Find where the given text appears and provide that cell's center as [x, y] coordinate. 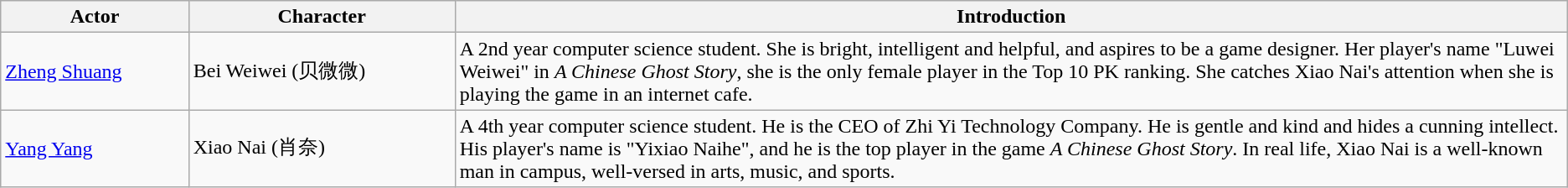
Zheng Shuang [95, 71]
Bei Weiwei (贝微微) [322, 71]
Yang Yang [95, 149]
Actor [95, 17]
Xiao Nai (肖奈) [322, 149]
Character [322, 17]
Introduction [1011, 17]
